Identify which cell holds the provided text, then report its (x, y) central coordinate. 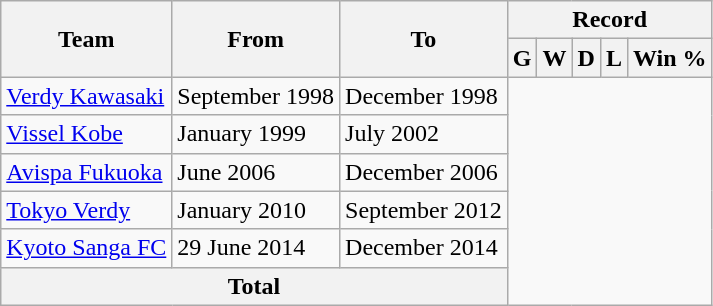
January 1999 (256, 134)
Team (86, 39)
June 2006 (256, 172)
Total (254, 286)
December 1998 (424, 96)
29 June 2014 (256, 248)
Record (610, 20)
December 2006 (424, 172)
Win % (670, 58)
July 2002 (424, 134)
W (554, 58)
Avispa Fukuoka (86, 172)
D (586, 58)
September 1998 (256, 96)
September 2012 (424, 210)
December 2014 (424, 248)
L (614, 58)
To (424, 39)
G (522, 58)
Vissel Kobe (86, 134)
Tokyo Verdy (86, 210)
From (256, 39)
January 2010 (256, 210)
Kyoto Sanga FC (86, 248)
Verdy Kawasaki (86, 96)
